Pinpoint the cell where the given text exists, returning its (x, y) midpoint coordinate. 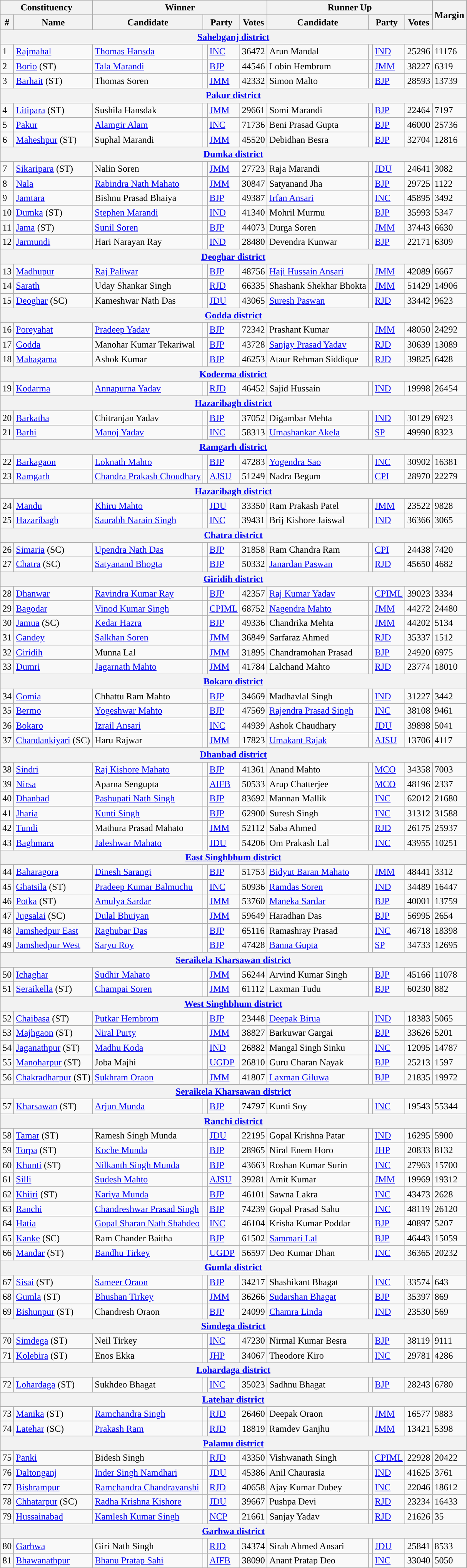
Sirah Ahmed Ansari (318, 1546)
33040 (419, 1560)
Debidhan Besra (318, 139)
Laxman Tudu (318, 989)
45895 (419, 198)
Raghubar Das (148, 931)
25296 (419, 52)
4 (7, 110)
Niral Enem Horo (318, 1150)
20833 (419, 1150)
Constituency (47, 8)
Deepak Oraon (318, 1414)
Sanjay Yadav (318, 1516)
13 (7, 271)
10251 (449, 843)
Kedar Hazra (148, 623)
23530 (419, 1311)
75 (7, 1458)
Arup Chatterjee (318, 784)
34217 (253, 1282)
6428 (449, 359)
1 (7, 52)
7197 (449, 110)
Sushila Hansdak (148, 110)
Nagendra Mahto (318, 608)
Mahagama (53, 359)
43663 (253, 1165)
Lohardaga (ST) (53, 1385)
Putkar Hembrom (148, 1018)
50936 (253, 886)
47230 (253, 1341)
Lohardaga district (233, 1370)
3082 (449, 169)
58 (7, 1136)
# (7, 22)
Thomas Hansda (148, 52)
67 (7, 1282)
23448 (253, 1018)
39023 (419, 593)
36472 (253, 52)
48441 (419, 872)
Pakur (53, 125)
Ranchi (53, 1209)
Simdega (ST) (53, 1341)
18612 (449, 1487)
Ashok Kumar (148, 359)
Beni Prasad Gupta (318, 125)
869 (449, 1297)
4286 (449, 1355)
Anant Pratap Deo (318, 1560)
77 (7, 1487)
41807 (253, 1077)
Somi Marandi (318, 110)
Dumka district (233, 154)
Arjun Munda (148, 1106)
Aparna Sengupta (148, 784)
6975 (449, 652)
44073 (253, 227)
Chandankiyari (SC) (53, 740)
Haji Hussain Ansari (318, 271)
Runner Up (350, 8)
12 (7, 242)
Daltonganj (53, 1473)
43 (7, 843)
2654 (449, 916)
26882 (253, 1048)
49990 (419, 433)
Garhwa (53, 1546)
32704 (419, 139)
78 (7, 1502)
2 (7, 66)
39825 (419, 359)
37443 (419, 227)
Garhwa district (233, 1531)
Nirsa (53, 784)
28243 (419, 1385)
Gopal Krishna Patar (318, 1136)
55 (7, 1062)
Guru Charan Nayak (318, 1062)
18398 (449, 931)
8132 (449, 1150)
53 (7, 1033)
Nadra Begum (318, 476)
28 (7, 593)
50533 (253, 784)
Alamgir Alam (148, 125)
22 (7, 462)
61112 (253, 989)
74 (7, 1429)
Baharagora (53, 872)
Ramdas Soren (318, 886)
Kodarma (53, 388)
34489 (419, 886)
Champai Soren (148, 989)
Khunti (ST) (53, 1165)
19 (7, 388)
48050 (419, 330)
39667 (253, 1502)
Ashok Chaudhary (318, 725)
Simaria (SC) (53, 550)
Yogendra Sao (318, 462)
Uday Shankar Singh (148, 286)
Kamlesh Kumar Singh (148, 1516)
Latehar (SC) (53, 1429)
Raj Kishore Mahato (148, 769)
Suresh Singh (318, 813)
39 (7, 784)
Brij Kishore Jaiswal (318, 520)
Bishrampur (53, 1487)
5 (7, 125)
Banna Gupta (318, 945)
34358 (419, 769)
Sudesh Mahto (148, 1180)
Giridih (53, 652)
56995 (419, 916)
13759 (449, 901)
Chandramohan Prasad (318, 652)
Chaibasa (ST) (53, 1018)
20 (7, 418)
63 (7, 1209)
Hazaribagh (53, 520)
Sanjay Prasad Yadav (318, 344)
Lalchand Mahto (318, 667)
Rajendra Prasad Singh (318, 711)
22046 (419, 1487)
68752 (253, 608)
Koche Munda (148, 1150)
29 (7, 608)
49 (7, 945)
Hatia (53, 1224)
44272 (419, 608)
Mandu (53, 506)
18010 (449, 667)
Manoj Yadav (148, 433)
Dumri (53, 667)
42089 (419, 271)
Umashankar Akela (318, 433)
5207 (449, 1224)
Kunti Singh (148, 813)
Pushpa Devi (318, 1502)
6780 (449, 1385)
45520 (253, 139)
65116 (253, 931)
1512 (449, 637)
36 (7, 725)
Ramashray Prasad (318, 931)
Haradhan Das (318, 916)
51429 (419, 286)
Mandar (ST) (53, 1253)
Chamra Linda (318, 1311)
Sisai (ST) (53, 1282)
48 (7, 931)
61502 (253, 1238)
5347 (449, 213)
15700 (449, 1165)
Radha Krishna Kishore (148, 1502)
Dulal Bhuiyan (148, 916)
9828 (449, 506)
24292 (449, 330)
Ram Prakash Patel (318, 506)
Sunil Soren (148, 227)
36365 (419, 1253)
13421 (419, 1429)
42357 (253, 593)
Manika (ST) (53, 1414)
76 (7, 1473)
43350 (253, 1458)
79 (7, 1516)
36266 (253, 1297)
22464 (419, 110)
58313 (253, 433)
Tamar (ST) (53, 1136)
Jaleshwar Mahato (148, 843)
22928 (419, 1458)
Ranchi district (233, 1121)
35337 (419, 637)
51 (7, 989)
50 (7, 975)
Om Prakash Lal (318, 843)
Sindri (53, 769)
Sudarshan Bhagat (318, 1297)
41361 (253, 769)
Jamshedpur East (53, 931)
14 (7, 286)
41 (7, 813)
9883 (449, 1414)
Kunti Soy (318, 1106)
5398 (449, 1429)
Sajid Hussain (318, 388)
Satyanand Jha (318, 184)
7420 (449, 550)
5041 (449, 725)
47569 (253, 711)
44546 (253, 66)
Nalin Soren (148, 169)
Mathura Prasad Mahato (148, 828)
40897 (419, 1224)
38090 (253, 1560)
25736 (449, 125)
Hari Narayan Ray (148, 242)
Umakant Rajak (318, 740)
Palamu district (233, 1443)
Chhattu Ram Mahto (148, 696)
22171 (419, 242)
Mohril Murmu (318, 213)
39898 (419, 725)
Kariya Munda (148, 1194)
8 (7, 184)
29661 (253, 110)
Nirmal Kumar Besra (318, 1341)
Upendra Nath Das (148, 550)
39281 (253, 1180)
5050 (449, 1560)
Dhanbad (53, 799)
Dhanbad district (233, 755)
Jamshedpur West (53, 945)
59649 (253, 916)
81 (7, 1560)
30639 (419, 344)
Annapurna Yadav (148, 388)
13089 (449, 344)
Khijri (ST) (53, 1194)
5134 (449, 623)
41340 (253, 213)
Shashank Shekhar Bhokta (318, 286)
45386 (253, 1473)
44939 (253, 725)
Bermo (53, 711)
Munna Lal (148, 652)
Bidesh Singh (148, 1458)
6319 (449, 66)
Devendra Kunwar (318, 242)
Niral Purty (148, 1033)
11176 (449, 52)
25 (7, 520)
West Singhbhum district (233, 1004)
9 (7, 198)
45 (7, 886)
14906 (449, 286)
Chatra (SC) (53, 564)
46101 (253, 1194)
Deo Kumar Dhan (318, 1253)
16577 (419, 1414)
569 (449, 1311)
46452 (253, 388)
Chhatarpur (SC) (53, 1502)
Theodore Kiro (318, 1355)
40 (7, 799)
21 (7, 433)
Stephen Marandi (148, 213)
19312 (449, 1180)
Sudhir Mahato (148, 975)
Joba Majhi (148, 1062)
55344 (449, 1106)
Saryu Roy (148, 945)
Jharia (53, 813)
70 (7, 1341)
52112 (253, 828)
28970 (419, 476)
33574 (419, 1282)
34733 (419, 945)
Jaganathpur (ST) (53, 1048)
Dumka (ST) (53, 213)
Ramchandra Singh (148, 1414)
Jagarnath Mahto (148, 667)
19998 (419, 388)
31 (7, 637)
6667 (449, 271)
26454 (449, 388)
30847 (253, 184)
42332 (253, 81)
Sadhnu Bhagat (318, 1385)
20422 (449, 1458)
45166 (419, 975)
Ichaghar (53, 975)
16447 (449, 886)
Ramdev Ganjhu (318, 1429)
69 (7, 1311)
3 (7, 81)
33 (7, 667)
30 (7, 623)
26460 (253, 1414)
Sikaripara (ST) (53, 169)
23 (7, 476)
61 (7, 1180)
Chandresh Oraon (148, 1311)
Ramgarh district (233, 447)
Chakradharpur (ST) (53, 1077)
46443 (419, 1238)
Irfan Ansari (318, 198)
Lobin Hembrum (318, 66)
66335 (253, 286)
25937 (449, 828)
34 (7, 696)
Bagodar (53, 608)
26 (7, 550)
Kolebira (ST) (53, 1355)
80 (7, 1546)
49387 (253, 198)
13739 (449, 81)
46104 (253, 1224)
Salkhan Soren (148, 637)
33442 (419, 301)
Madhu Koda (148, 1048)
21626 (419, 1516)
Khiru Mahto (148, 506)
Manoharpur (ST) (53, 1062)
Panki (53, 1458)
44 (7, 872)
37052 (253, 418)
33626 (419, 1033)
66 (7, 1253)
43728 (253, 344)
Chitranjan Yadav (148, 418)
28965 (253, 1150)
Ramesh Singh Munda (148, 1136)
Amit Kumar (318, 1180)
Gumla (ST) (53, 1297)
Nala (53, 184)
643 (449, 1282)
Dinesh Sarangi (148, 872)
41784 (253, 667)
Mangal Singh Sinku (318, 1048)
5065 (449, 1018)
Ram Chander Baitha (148, 1238)
54206 (253, 843)
46000 (419, 125)
26810 (253, 1062)
Hussainabad (53, 1516)
6923 (449, 418)
Tundi (53, 828)
23774 (419, 667)
41625 (419, 1473)
17823 (253, 740)
Koderma district (233, 374)
46 (7, 901)
74797 (253, 1106)
31858 (253, 550)
Kanke (SC) (53, 1238)
Shashikant Bhagat (318, 1282)
Ramchandra Chandravanshi (148, 1487)
Simon Malto (318, 81)
38119 (419, 1341)
Barkagaon (53, 462)
Sawna Lakra (318, 1194)
29725 (419, 184)
6630 (449, 227)
72342 (253, 330)
53760 (253, 901)
27723 (253, 169)
31895 (253, 652)
83692 (253, 799)
19969 (419, 1180)
18 (7, 359)
38227 (419, 66)
Gopal Prasad Sahu (318, 1209)
25841 (419, 1546)
6309 (449, 242)
46253 (253, 359)
9461 (449, 711)
4682 (449, 564)
Vishwanath Singh (318, 1458)
38827 (253, 1033)
Haru Rajwar (148, 740)
24438 (419, 550)
16433 (449, 1502)
73 (7, 1414)
48196 (419, 784)
Bishunpur (ST) (53, 1311)
21835 (419, 1077)
37 (7, 740)
Sarfaraz Ahmed (318, 637)
30129 (419, 418)
Majhgaon (ST) (53, 1033)
40001 (419, 901)
Gumla district (233, 1267)
7 (7, 169)
3761 (449, 1473)
4117 (449, 740)
21680 (449, 799)
62900 (253, 813)
Bandhu Tirkey (148, 1253)
18383 (419, 1018)
43955 (419, 843)
3442 (449, 696)
Bokaro (53, 725)
Torpa (ST) (53, 1150)
12695 (449, 945)
47428 (253, 945)
49336 (253, 623)
51753 (253, 872)
Jamua (SC) (53, 623)
8323 (449, 433)
Chandrika Mehta (318, 623)
Gandey (53, 637)
Barkatha (53, 418)
Arun Mandal (318, 52)
47 (7, 916)
24920 (419, 652)
12095 (419, 1048)
45650 (419, 564)
6 (7, 139)
Ram Chandra Ram (318, 550)
Silli (53, 1180)
22195 (253, 1136)
Mannan Mallik (318, 799)
51249 (253, 476)
1597 (449, 1062)
Madhupur (53, 271)
Sukhdeo Bhagat (148, 1385)
882 (449, 989)
48119 (419, 1209)
9623 (449, 301)
Ravindra Kumar Ray (148, 593)
27963 (419, 1165)
44202 (419, 623)
Giri Nath Singh (148, 1546)
56 (7, 1077)
11 (7, 227)
22279 (449, 476)
59 (7, 1150)
46718 (419, 931)
Bidyut Baran Mahato (318, 872)
19972 (449, 1077)
68 (7, 1297)
43473 (419, 1194)
24641 (419, 169)
Barhait (ST) (53, 81)
65 (7, 1238)
50332 (253, 564)
Sammari Lal (318, 1238)
Madhavlal Singh (318, 696)
Simdega district (233, 1326)
Saurabh Narain Singh (148, 520)
5201 (449, 1033)
Krisha Kumar Poddar (318, 1224)
Izrail Ansari (148, 725)
56244 (253, 975)
Bhanu Pratap Sahi (148, 1560)
Pashupati Nath Singh (148, 799)
Poreyahat (53, 330)
Dhanwar (53, 593)
62012 (419, 799)
29781 (419, 1355)
Nilkanth Singh Munda (148, 1165)
Giridih district (233, 579)
Pradeep Kumar Balmuchu (148, 886)
Barhi (53, 433)
3334 (449, 593)
64 (7, 1224)
21661 (253, 1516)
Rajmahal (53, 52)
Baghmara (53, 843)
52 (7, 1018)
57 (7, 1106)
5900 (449, 1136)
Raj Paliwar (148, 271)
35023 (253, 1385)
Roshan Kumar Surin (318, 1165)
2337 (449, 784)
Deoghar district (233, 257)
30902 (419, 462)
East Singhbhum district (233, 857)
Maneka Sardar (318, 901)
Neil Tirkey (148, 1341)
71736 (253, 125)
34067 (253, 1355)
Godda (53, 344)
Saba Ahmed (318, 828)
8533 (449, 1546)
Digambar Mehta (318, 418)
7003 (449, 769)
Potka (ST) (53, 901)
26120 (449, 1209)
Prashant Kumar (318, 330)
Jamtara (53, 198)
Barkuwar Gargai (318, 1033)
Chatra district (233, 535)
27 (7, 564)
16295 (419, 1136)
Pakur district (233, 95)
Maheshpur (ST) (53, 139)
74239 (253, 1209)
Chandra Prakash Choudhary (148, 476)
Bhawanathpur (53, 1560)
Janardan Paswan (318, 564)
31312 (419, 813)
35397 (419, 1297)
Bokaro district (233, 682)
Margin (449, 15)
Inder Singh Namdhari (148, 1473)
Latehar district (233, 1399)
Sarath (53, 286)
54 (7, 1048)
43065 (253, 301)
Thomas Soren (148, 81)
Rabindra Nath Mahato (148, 184)
34374 (253, 1546)
18819 (253, 1429)
15059 (449, 1238)
16 (7, 330)
Ajay Kumar Dubey (318, 1487)
72 (7, 1385)
39431 (253, 520)
13706 (419, 740)
Loknath Mahto (148, 462)
42 (7, 828)
Pradeep Yadav (148, 330)
Deepak Birua (318, 1018)
Winner (180, 8)
40658 (253, 1487)
Deoghar (SC) (53, 301)
38108 (419, 711)
24099 (253, 1311)
12816 (449, 139)
Kharsawan (ST) (53, 1106)
62 (7, 1194)
60230 (419, 989)
Ataur Rehman Siddique (318, 359)
Litipara (ST) (53, 110)
36849 (253, 637)
Kameshwar Nath Das (148, 301)
14787 (449, 1048)
1122 (449, 184)
9111 (449, 1341)
Suresh Paswan (318, 301)
11078 (449, 975)
24 (7, 506)
28480 (253, 242)
Arvind Kumar Singh (318, 975)
Chandreshwar Prasad Singh (148, 1209)
Laxman Giluwa (318, 1077)
19543 (419, 1106)
33350 (253, 506)
Ramgarh (53, 476)
36366 (419, 520)
Seraikella (ST) (53, 989)
Borio (ST) (53, 66)
23522 (419, 506)
20232 (449, 1253)
Durga Soren (318, 227)
15 (7, 301)
47283 (253, 462)
24480 (449, 608)
Jugsalai (SC) (53, 916)
Raja Marandi (318, 169)
23234 (419, 1502)
32 (7, 652)
31227 (419, 696)
34669 (253, 696)
Sukhram Oraon (148, 1077)
Sameer Oraon (148, 1282)
60 (7, 1165)
Sahebganj district (233, 37)
25213 (419, 1062)
Ghatsila (ST) (53, 886)
Prakash Ram (148, 1429)
2628 (449, 1194)
Yogeshwar Mahto (148, 711)
26175 (419, 828)
16381 (449, 462)
Manohar Kumar Tekariwal (148, 344)
Tala Marandi (148, 66)
38 (7, 769)
28593 (419, 81)
Suphal Marandi (148, 139)
35993 (419, 213)
Amulya Sardar (148, 901)
48756 (253, 271)
Satyanand Bhogta (148, 564)
Raj Kumar Yadav (318, 593)
Name (53, 22)
Anand Mahto (318, 769)
Anil Chaurasia (318, 1473)
3065 (449, 520)
Bhushan Tirkey (148, 1297)
Jarmundi (53, 242)
31588 (449, 813)
56597 (253, 1253)
Godda district (233, 315)
Jama (ST) (53, 227)
Enos Ekka (148, 1355)
3312 (449, 872)
Gopal Sharan Nath Shahdeo (148, 1224)
NCP (223, 1516)
3492 (449, 198)
17 (7, 344)
Vinod Kumar Singh (148, 608)
Gomia (53, 696)
10 (7, 213)
71 (7, 1355)
Bishnu Prasad Bhaiya (148, 198)
